Find where the given text appears and provide that cell's center as [X, Y] coordinate. 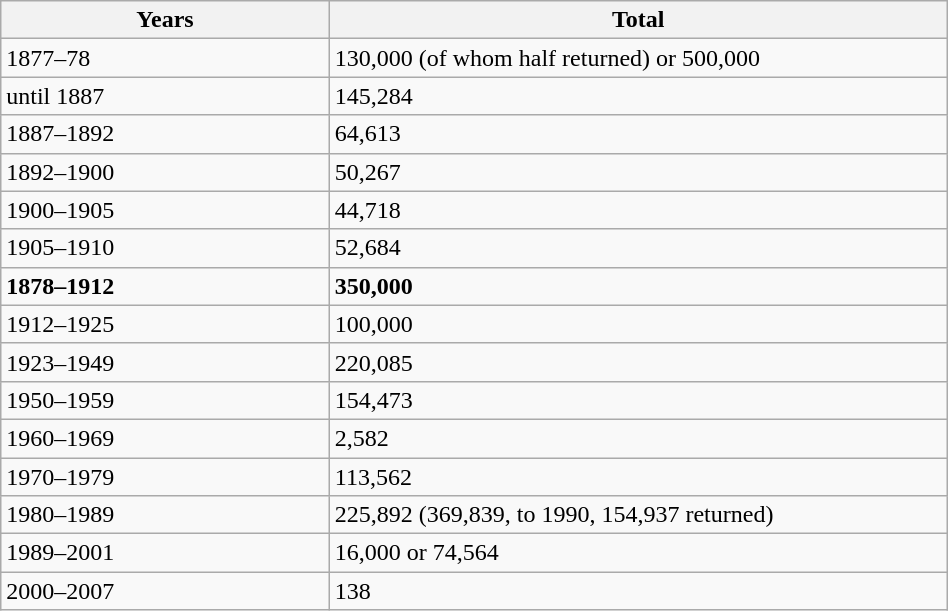
100,000 [638, 324]
16,000 or 74,564 [638, 553]
1887–1892 [166, 134]
52,684 [638, 248]
113,562 [638, 477]
1970–1979 [166, 477]
1900–1905 [166, 210]
50,267 [638, 172]
350,000 [638, 286]
2,582 [638, 438]
1892–1900 [166, 172]
1950–1959 [166, 400]
145,284 [638, 96]
1960–1969 [166, 438]
154,473 [638, 400]
1923–1949 [166, 362]
1989–2001 [166, 553]
1905–1910 [166, 248]
138 [638, 591]
44,718 [638, 210]
1877–78 [166, 58]
2000–2007 [166, 591]
Years [166, 20]
220,085 [638, 362]
130,000 (of whom half returned) or 500,000 [638, 58]
225,892 (369,839, to 1990, 154,937 returned) [638, 515]
Total [638, 20]
1912–1925 [166, 324]
1980–1989 [166, 515]
64,613 [638, 134]
1878–1912 [166, 286]
until 1887 [166, 96]
